Scan for the cell matching the given text and deliver its [x, y] coordinate at center. 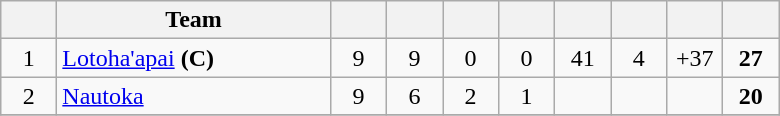
41 [583, 58]
27 [751, 58]
Nautoka [194, 96]
Team [194, 20]
6 [414, 96]
Lotoha'apai (C) [194, 58]
+37 [695, 58]
20 [751, 96]
4 [639, 58]
